Extract the (X, Y) coordinate from the center of the cell holding the provided text.  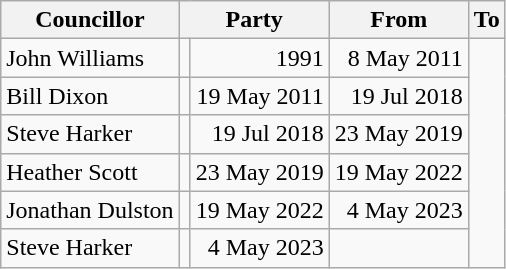
To (486, 20)
Heather Scott (90, 172)
John Williams (90, 58)
From (398, 20)
Party (254, 20)
19 May 2011 (260, 96)
1991 (260, 58)
Bill Dixon (90, 96)
8 May 2011 (398, 58)
Jonathan Dulston (90, 210)
Councillor (90, 20)
